For the text-containing cell, return its midpoint in [X, Y] coordinate format. 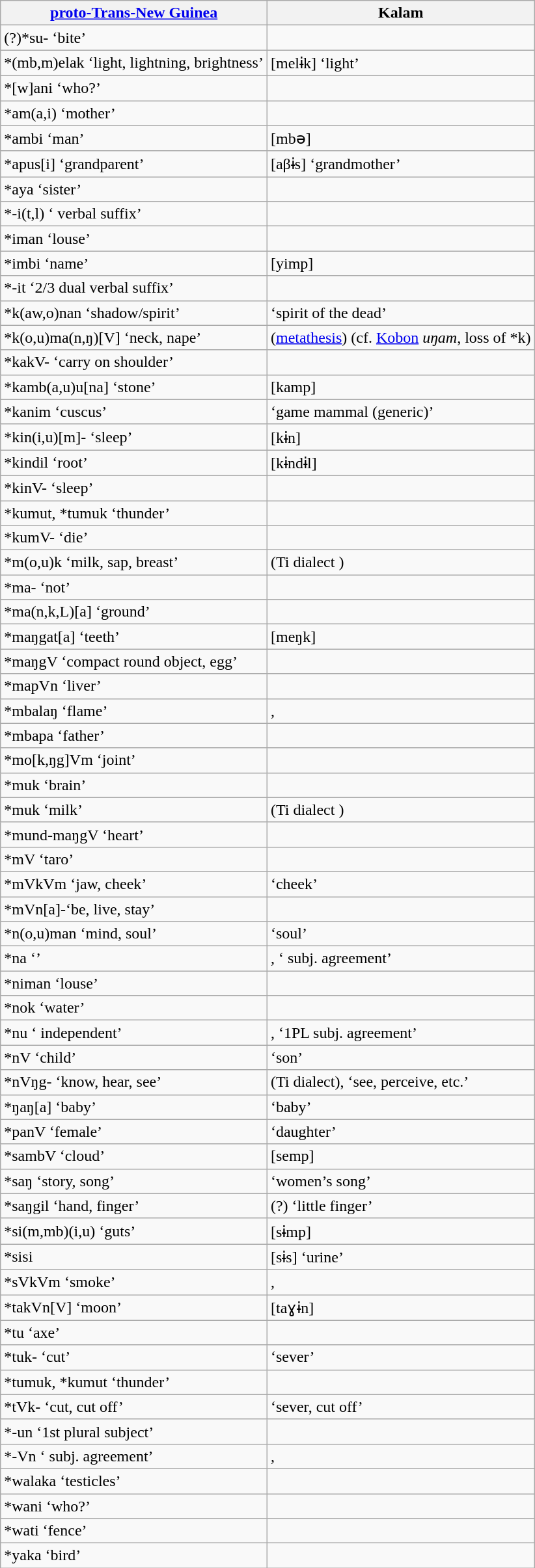
*mapVn ‘liver’ [134, 686]
*na ‘’ [134, 959]
*mbalaŋ ‘flame’ [134, 711]
‘spirit of the dead’ [401, 313]
*nu ‘ independent’ [134, 1033]
[sɨs] ‘urine’ [401, 1257]
*tVk- ‘cut, cut off’ [134, 1407]
*panV ‘female’ [134, 1132]
proto-Trans-New Guinea [134, 13]
(?)*su- ‘bite’ [134, 38]
[melɨk] ‘light’ [401, 63]
*maŋgV ‘compact round object, egg’ [134, 661]
*-Vn ‘ subj. agreement’ [134, 1456]
[yimp] [401, 263]
‘sever, cut off’ [401, 1407]
*kindil ‘root’ [134, 463]
*tumuk, *kumut ‘thunder’ [134, 1382]
*kinV- ‘sleep’ [134, 488]
Kalam [401, 13]
*niman ‘louse’ [134, 983]
*yaka ‘bird’ [134, 1556]
‘cheek’ [401, 884]
, ‘1PL subj. agreement’ [401, 1033]
‘women’s song’ [401, 1181]
[kɨn] [401, 437]
[semp] [401, 1156]
*mund-maŋgV ‘heart’ [134, 834]
(Ti dialect), ‘see, perceive, etc.’ [401, 1082]
*wani ‘who?’ [134, 1506]
*muk ‘milk’ [134, 810]
*saŋ ‘story, song’ [134, 1181]
*m(o,u)k ‘milk, sap, breast’ [134, 563]
*kamb(a,u)u[na] ‘stone’ [134, 387]
*iman ‘louse’ [134, 239]
*n(o,u)man ‘mind, soul’ [134, 934]
*kumut, *tumuk ‘thunder’ [134, 513]
*tu ‘axe’ [134, 1333]
*mo[k,ŋg]Vm ‘joint’ [134, 760]
*kakV- ‘carry on shoulder’ [134, 362]
*apus[i] ‘grandparent’ [134, 164]
*aya ‘sister’ [134, 189]
*mbapa ‘father’ [134, 736]
*nVŋg- ‘know, hear, see’ [134, 1082]
*kanim ‘cuscus’ [134, 412]
‘son’ [401, 1057]
*wati ‘fence’ [134, 1531]
*(mb,m)elak ‘light, lightning, brightness’ [134, 63]
*ŋaŋ[a] ‘baby’ [134, 1107]
[kamp] [401, 387]
*mVn[a]-‘be, live, stay’ [134, 909]
‘daughter’ [401, 1132]
(?) ‘little finger’ [401, 1206]
[aβɨs] ‘grandmother’ [401, 164]
[mbə] [401, 139]
*walaka ‘testicles’ [134, 1481]
*k(o,u)ma(n,ŋ)[V] ‘neck, nape’ [134, 338]
*saŋgil ‘hand, finger’ [134, 1206]
*sambV ‘cloud’ [134, 1156]
*ambi ‘man’ [134, 139]
*-it ‘2/3 dual verbal suffix’ [134, 288]
*nok ‘water’ [134, 1008]
*[w]ani ‘who?’ [134, 88]
*mVkVm ‘jaw, cheek’ [134, 884]
*nV ‘child’ [134, 1057]
[sɨmp] [401, 1231]
*kumV- ‘die’ [134, 538]
*sisi [134, 1257]
*-i(t,l) ‘ verbal suffix’ [134, 214]
*mV ‘taro’ [134, 859]
*takVn[V] ‘moon’ [134, 1307]
*muk ‘brain’ [134, 785]
‘baby’ [401, 1107]
‘sever’ [401, 1357]
*ma- ‘not’ [134, 587]
*k(aw,o)nan ‘shadow/spirit’ [134, 313]
*am(a,i) ‘mother’ [134, 113]
, ‘ subj. agreement’ [401, 959]
*sVkVm ‘smoke’ [134, 1282]
*-un ‘1st plural subject’ [134, 1431]
*imbi ‘name’ [134, 263]
[kɨndɨl] [401, 463]
[meŋk] [401, 637]
*tuk- ‘cut’ [134, 1357]
*ma(n,k,L)[a] ‘ground’ [134, 612]
‘game mammal (generic)’ [401, 412]
*kin(i,u)[m]- ‘sleep’ [134, 437]
*maŋgat[a] ‘teeth’ [134, 637]
[taɣɨn] [401, 1307]
‘soul’ [401, 934]
*si(m,mb)(i,u) ‘guts’ [134, 1231]
(metathesis) (cf. Kobon uŋam, loss of *k) [401, 338]
